Capture the cell that displays the provided text and extract its [X, Y] central coordinate. 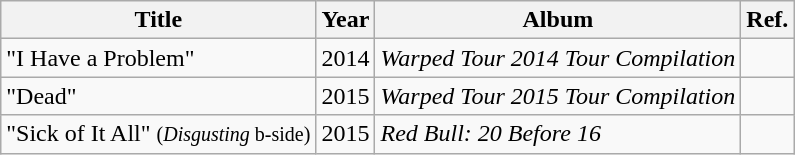
Warped Tour 2014 Tour Compilation [558, 58]
Ref. [768, 20]
2014 [346, 58]
Title [158, 20]
Album [558, 20]
"Sick of It All" (Disgusting b-side) [158, 134]
Red Bull: 20 Before 16 [558, 134]
"Dead" [158, 96]
Year [346, 20]
"I Have a Problem" [158, 58]
Warped Tour 2015 Tour Compilation [558, 96]
